Locate the cell with the specified text and output its (x, y) center coordinate. 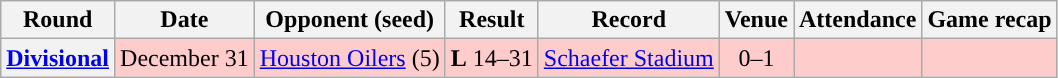
Schaefer Stadium (628, 58)
Result (492, 20)
0–1 (756, 58)
L 14–31 (492, 58)
Round (58, 20)
Divisional (58, 58)
Record (628, 20)
Attendance (858, 20)
Opponent (seed) (350, 20)
Game recap (990, 20)
December 31 (185, 58)
Date (185, 20)
Venue (756, 20)
Houston Oilers (5) (350, 58)
